Detect which cell encompasses the target text, then output its (X, Y) center coordinate. 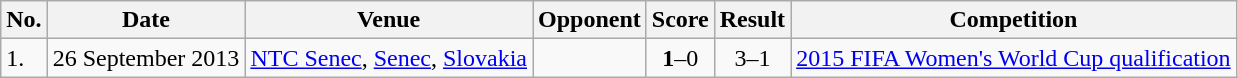
26 September 2013 (146, 58)
Opponent (590, 20)
NTC Senec, Senec, Slovakia (389, 58)
Score (680, 20)
1–0 (680, 58)
No. (24, 20)
Venue (389, 20)
3–1 (752, 58)
Result (752, 20)
Competition (1014, 20)
Date (146, 20)
1. (24, 58)
2015 FIFA Women's World Cup qualification (1014, 58)
